From the cell containing the given text, extract its center point as [X, Y] coordinate. 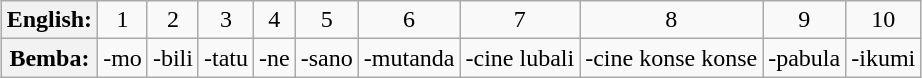
6 [409, 20]
7 [520, 20]
-ne [275, 58]
-cine lubali [520, 58]
-pabula [804, 58]
English: [49, 20]
10 [884, 20]
4 [275, 20]
-cine konse konse [672, 58]
9 [804, 20]
-mo [123, 58]
Bemba: [49, 58]
2 [172, 20]
-sano [326, 58]
8 [672, 20]
3 [226, 20]
-bili [172, 58]
-ikumi [884, 58]
-tatu [226, 58]
-mutanda [409, 58]
1 [123, 20]
5 [326, 20]
